Identify which cell holds the provided text, then report its [x, y] central coordinate. 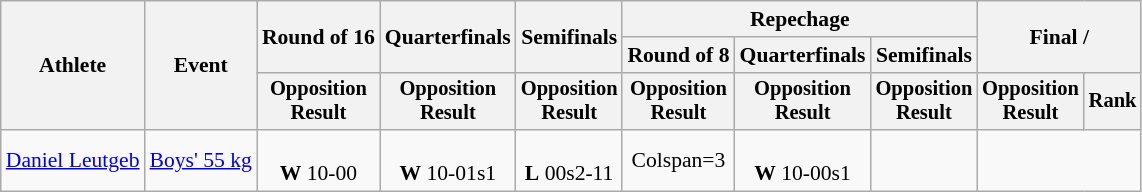
W 10-00 [318, 160]
L 00s2-11 [570, 160]
Daniel Leutgeb [73, 160]
Event [201, 66]
Athlete [73, 66]
W 10-01s1 [448, 160]
Rank [1113, 101]
Colspan=3 [678, 160]
Final / [1059, 36]
W 10-00s1 [803, 160]
Boys' 55 kg [201, 160]
Repechage [800, 19]
Round of 8 [678, 55]
Round of 16 [318, 36]
